Determine the (x, y) coordinate at the center of the cell enclosing the given text.  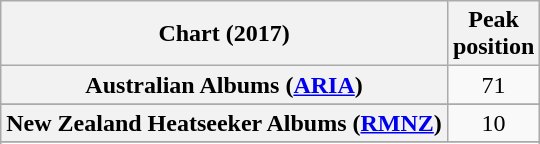
New Zealand Heatseeker Albums (RMNZ) (224, 123)
Chart (2017) (224, 34)
Peakposition (493, 34)
Australian Albums (ARIA) (224, 85)
10 (493, 123)
71 (493, 85)
